Identify which cell holds the provided text, then report its [X, Y] central coordinate. 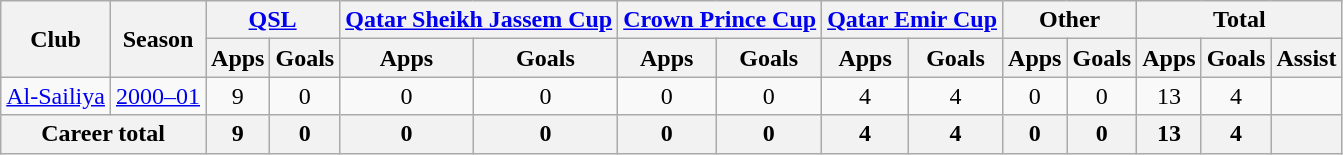
QSL [273, 20]
Career total [104, 134]
Total [1240, 20]
Al-Sailiya [56, 96]
Qatar Emir Cup [912, 20]
2000–01 [158, 96]
Assist [1306, 58]
Other [1070, 20]
Season [158, 39]
Qatar Sheikh Jassem Cup [479, 20]
Crown Prince Cup [720, 20]
Club [56, 39]
